Pinpoint the cell where the given text exists, returning its (X, Y) midpoint coordinate. 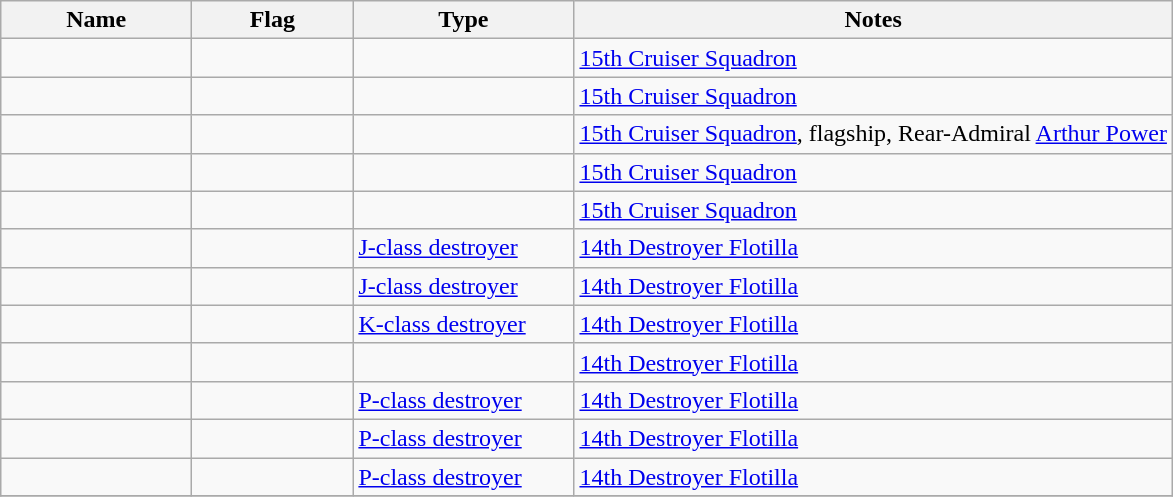
K-class destroyer (464, 324)
15th Cruiser Squadron, flagship, Rear-Admiral Arthur Power (873, 134)
Notes (873, 20)
Flag (272, 20)
Type (464, 20)
Name (96, 20)
